Scan for the cell matching the given text and deliver its (x, y) coordinate at center. 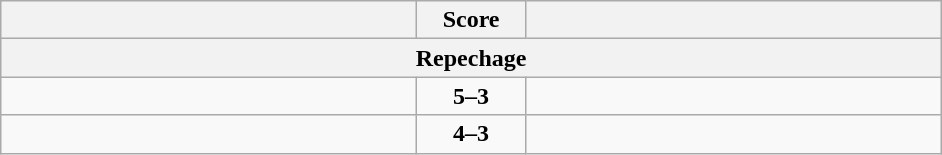
Repechage (472, 58)
5–3 (472, 96)
4–3 (472, 134)
Score (472, 20)
